Extract the [x, y] coordinate from the center of the cell holding the provided text.  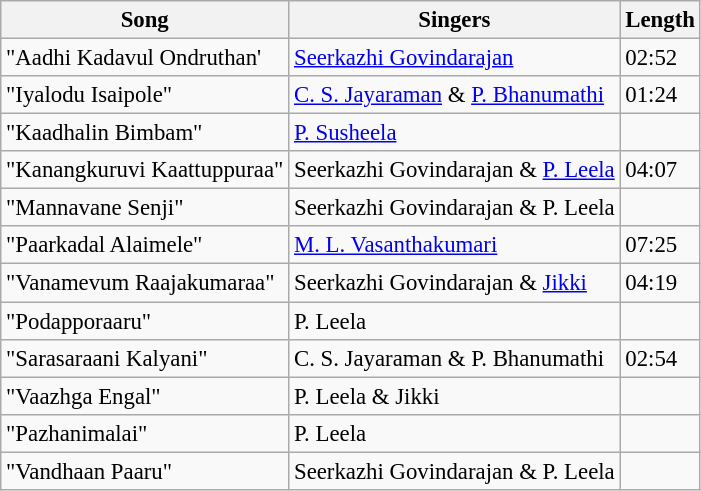
"Sarasaraani Kalyani" [145, 358]
P. Leela & Jikki [454, 396]
"Iyalodu Isaipole" [145, 95]
"Pazhanimalai" [145, 433]
"Vandhaan Paaru" [145, 471]
07:25 [660, 245]
"Aadhi Kadavul Ondruthan' [145, 58]
"Vaazhga Engal" [145, 396]
"Kaadhalin Bimbam" [145, 133]
"Paarkadal Alaimele" [145, 245]
Singers [454, 20]
01:24 [660, 95]
"Vanamevum Raajakumaraa" [145, 283]
"Mannavane Senji" [145, 208]
Seerkazhi Govindarajan & Jikki [454, 283]
"Podapporaaru" [145, 321]
04:07 [660, 170]
Length [660, 20]
02:54 [660, 358]
M. L. Vasanthakumari [454, 245]
Seerkazhi Govindarajan [454, 58]
"Kanangkuruvi Kaattuppuraa" [145, 170]
04:19 [660, 283]
02:52 [660, 58]
P. Susheela [454, 133]
Song [145, 20]
